For the text-containing cell, return its midpoint in [X, Y] coordinate format. 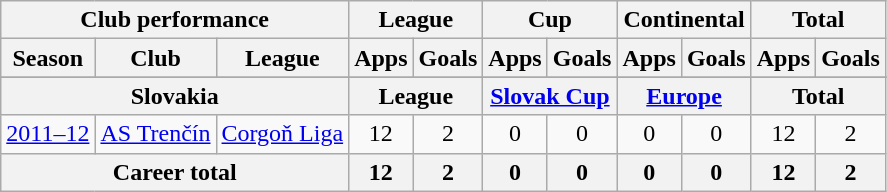
Cup [550, 20]
2011–12 [48, 134]
Corgoň Liga [282, 134]
AS Trenčín [156, 134]
Club [156, 58]
Career total [175, 172]
Season [48, 58]
Europe [684, 96]
Slovak Cup [550, 96]
Continental [684, 20]
Club performance [175, 20]
Slovakia [175, 96]
